Pinpoint the cell where the given text exists, returning its (x, y) midpoint coordinate. 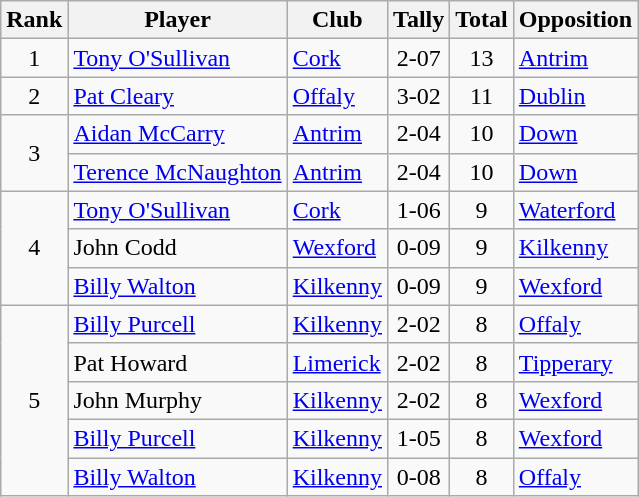
1 (34, 58)
Total (482, 20)
13 (482, 58)
Waterford (575, 210)
John Murphy (178, 400)
Pat Cleary (178, 96)
0-08 (419, 477)
3-02 (419, 96)
Tally (419, 20)
1-05 (419, 438)
Dublin (575, 96)
2-07 (419, 58)
Club (337, 20)
Player (178, 20)
Rank (34, 20)
11 (482, 96)
3 (34, 153)
2 (34, 96)
Aidan McCarry (178, 134)
5 (34, 400)
4 (34, 248)
Pat Howard (178, 362)
Opposition (575, 20)
Terence McNaughton (178, 172)
Tipperary (575, 362)
1-06 (419, 210)
John Codd (178, 248)
Limerick (337, 362)
